Locate the cell with the specified text and output its [x, y] center coordinate. 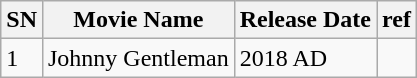
ref [397, 20]
Johnny Gentleman [138, 58]
Movie Name [138, 20]
SN [22, 20]
Release Date [305, 20]
2018 AD [305, 58]
1 [22, 58]
